Extract the (X, Y) coordinate from the center of the cell holding the provided text.  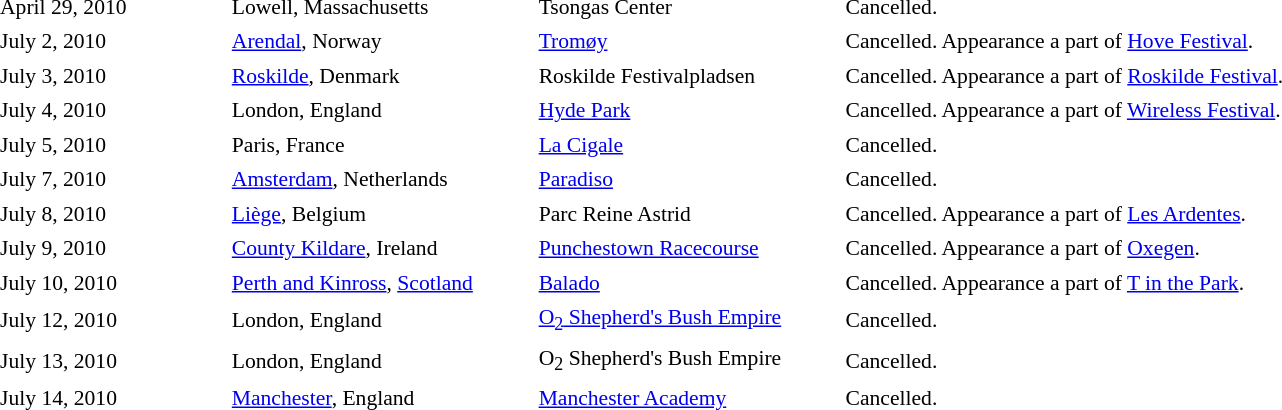
Hyde Park (688, 110)
Liège, Belgium (381, 214)
Parc Reine Astrid (688, 214)
Paradiso (688, 180)
Tromøy (688, 42)
La Cigale (688, 145)
Amsterdam, Netherlands (381, 180)
Roskilde Festivalpladsen (688, 76)
Roskilde, Denmark (381, 76)
Paris, France (381, 145)
County Kildare, Ireland (381, 248)
Punchestown Racecourse (688, 248)
Perth and Kinross, Scotland (381, 283)
Arendal, Norway (381, 42)
Balado (688, 283)
